Find where the given text appears and provide that cell's center as [x, y] coordinate. 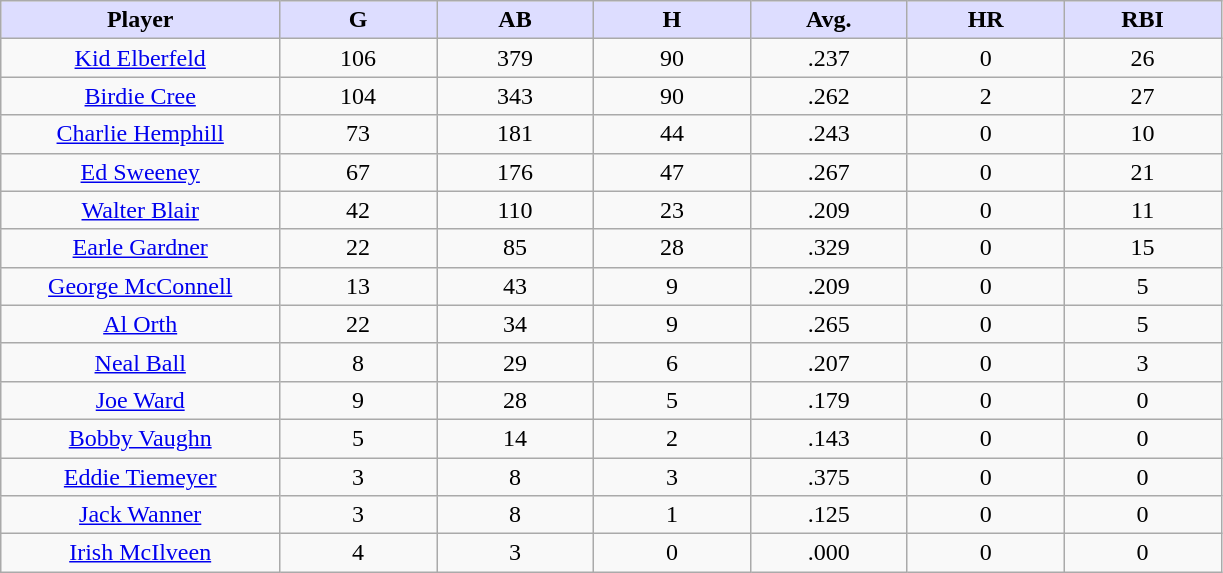
Avg. [828, 20]
Player [140, 20]
Charlie Hemphill [140, 134]
4 [358, 553]
Bobby Vaughn [140, 438]
Birdie Cree [140, 96]
.179 [828, 400]
.143 [828, 438]
27 [1142, 96]
RBI [1142, 20]
Joe Ward [140, 400]
29 [516, 362]
34 [516, 324]
.000 [828, 553]
.267 [828, 172]
AB [516, 20]
13 [358, 286]
176 [516, 172]
Al Orth [140, 324]
.329 [828, 248]
85 [516, 248]
Eddie Tiemeyer [140, 477]
Irish McIlveen [140, 553]
Ed Sweeney [140, 172]
1 [672, 515]
Walter Blair [140, 210]
11 [1142, 210]
Jack Wanner [140, 515]
379 [516, 58]
H [672, 20]
104 [358, 96]
23 [672, 210]
Earle Gardner [140, 248]
43 [516, 286]
26 [1142, 58]
Kid Elberfeld [140, 58]
110 [516, 210]
6 [672, 362]
.243 [828, 134]
14 [516, 438]
.237 [828, 58]
15 [1142, 248]
67 [358, 172]
10 [1142, 134]
.125 [828, 515]
.265 [828, 324]
106 [358, 58]
73 [358, 134]
.262 [828, 96]
.375 [828, 477]
47 [672, 172]
.207 [828, 362]
181 [516, 134]
42 [358, 210]
21 [1142, 172]
HR [986, 20]
Neal Ball [140, 362]
G [358, 20]
George McConnell [140, 286]
343 [516, 96]
44 [672, 134]
